Identify which cell holds the provided text, then report its [X, Y] central coordinate. 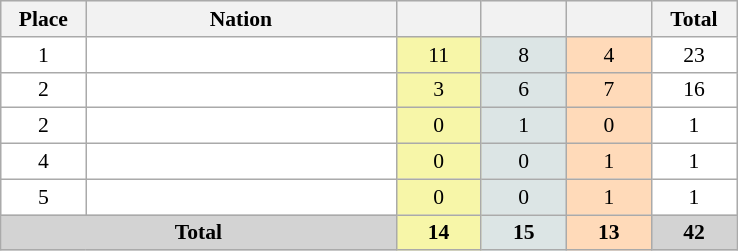
Nation [241, 19]
11 [438, 55]
15 [524, 233]
Place [44, 19]
42 [694, 233]
23 [694, 55]
3 [438, 90]
8 [524, 55]
16 [694, 90]
7 [608, 90]
14 [438, 233]
13 [608, 233]
5 [44, 197]
6 [524, 90]
